Pinpoint the cell where the given text exists, returning its (X, Y) midpoint coordinate. 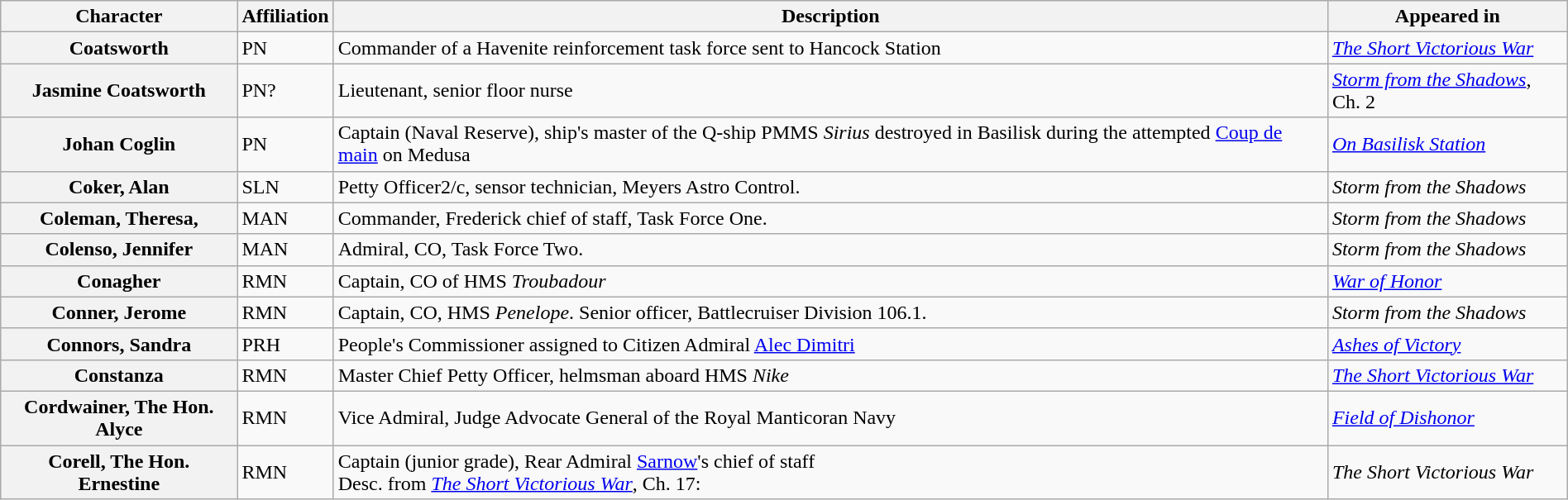
Connors, Sandra (119, 344)
Petty Officer2/c, sensor technician, Meyers Astro Control. (830, 187)
Description (830, 17)
SLN (285, 187)
War of Honor (1447, 281)
Appeared in (1447, 17)
Lieutenant, senior floor nurse (830, 91)
Captain (Naval Reserve), ship's master of the Q-ship PMMS Sirius destroyed in Basilisk during the attempted Coup de main on Medusa (830, 144)
Constanza (119, 375)
Coker, Alan (119, 187)
Captain, CO of HMS Troubadour (830, 281)
Conagher (119, 281)
Coatsworth (119, 48)
Affiliation (285, 17)
Captain (junior grade), Rear Admiral Sarnow's chief of staffDesc. from The Short Victorious War, Ch. 17: (830, 471)
Commander of a Havenite reinforcement task force sent to Hancock Station (830, 48)
Commander, Frederick chief of staff, Task Force One. (830, 218)
Captain, CO, HMS Penelope. Senior officer, Battlecruiser Division 106.1. (830, 312)
Character (119, 17)
Cordwainer, The Hon. Alyce (119, 418)
Storm from the Shadows, Ch. 2 (1447, 91)
People's Commissioner assigned to Citizen Admiral Alec Dimitri (830, 344)
Ashes of Victory (1447, 344)
Master Chief Petty Officer, helmsman aboard HMS Nike (830, 375)
Vice Admiral, Judge Advocate General of the Royal Manticoran Navy (830, 418)
Conner, Jerome (119, 312)
Johan Coglin (119, 144)
Field of Dishonor (1447, 418)
PN? (285, 91)
Admiral, CO, Task Force Two. (830, 250)
On Basilisk Station (1447, 144)
Coleman, Theresa, (119, 218)
Colenso, Jennifer (119, 250)
Jasmine Coatsworth (119, 91)
PRH (285, 344)
Corell, The Hon. Ernestine (119, 471)
